Find where the given text appears and provide that cell's center as [x, y] coordinate. 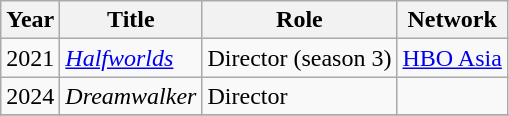
Director (season 3) [300, 58]
Role [300, 20]
Dreamwalker [131, 96]
Director [300, 96]
2024 [30, 96]
Halfworlds [131, 58]
Network [452, 20]
Year [30, 20]
2021 [30, 58]
Title [131, 20]
HBO Asia [452, 58]
